Return [X, Y] of the center of cell containing provided text 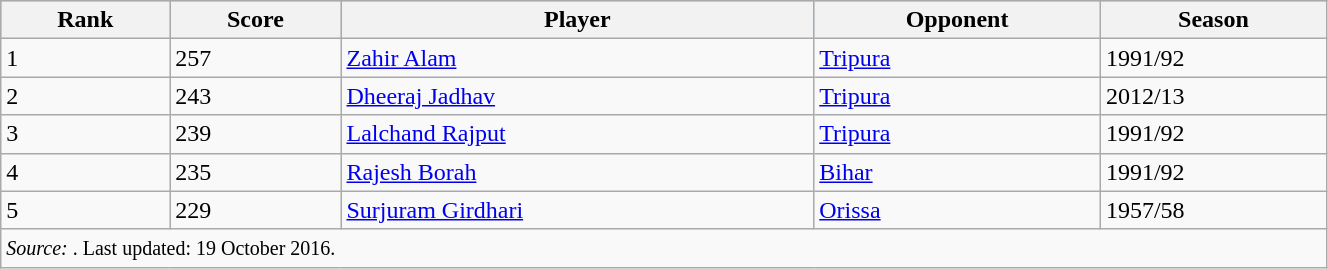
1 [86, 58]
2 [86, 96]
Rank [86, 20]
Opponent [958, 20]
Score [256, 20]
229 [256, 210]
257 [256, 58]
235 [256, 172]
1957/58 [1213, 210]
4 [86, 172]
3 [86, 134]
Rajesh Borah [578, 172]
239 [256, 134]
243 [256, 96]
2012/13 [1213, 96]
5 [86, 210]
Surjuram Girdhari [578, 210]
Zahir Alam [578, 58]
Orissa [958, 210]
Player [578, 20]
Dheeraj Jadhav [578, 96]
Season [1213, 20]
Lalchand Rajput [578, 134]
Source: . Last updated: 19 October 2016. [664, 248]
Bihar [958, 172]
